Determine the [x, y] coordinate at the center of the cell enclosing the given text.  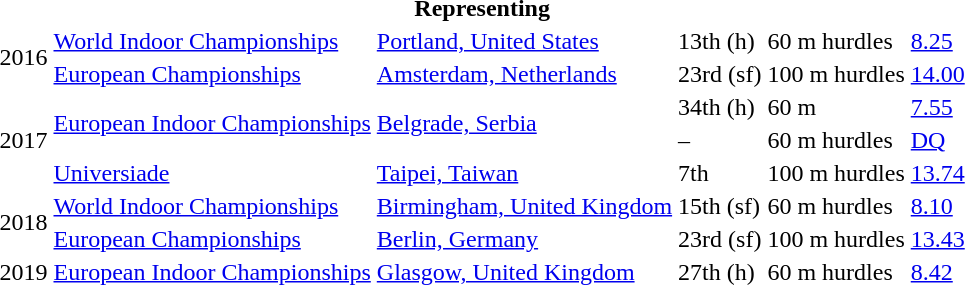
Portland, United States [524, 41]
European Indoor Championships [212, 124]
– [720, 140]
34th (h) [720, 107]
Universiade [212, 173]
Belgrade, Serbia [524, 124]
7th [720, 173]
13th (h) [720, 41]
60 m [836, 107]
Taipei, Taiwan [524, 173]
Birmingham, United Kingdom [524, 206]
Amsterdam, Netherlands [524, 74]
15th (sf) [720, 206]
Berlin, Germany [524, 239]
